Identify which cell holds the provided text, then report its [X, Y] central coordinate. 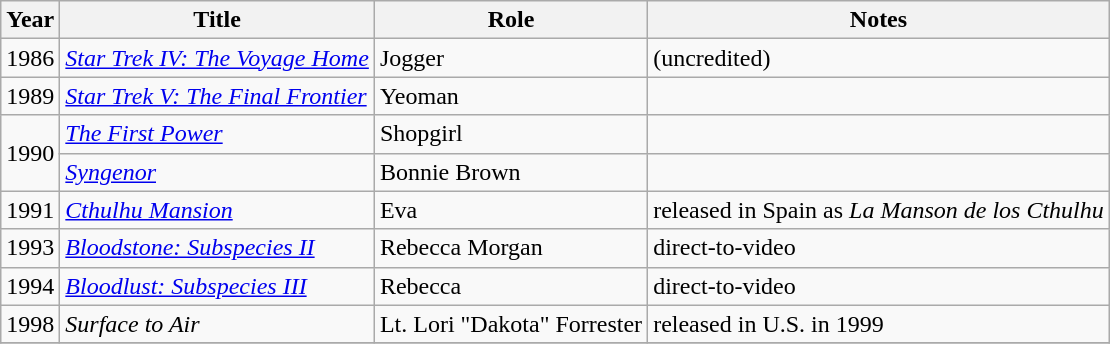
Syngenor [218, 172]
Surface to Air [218, 324]
1989 [30, 96]
Star Trek V: The Final Frontier [218, 96]
Bloodlust: Subspecies III [218, 286]
Jogger [510, 58]
1993 [30, 248]
1991 [30, 210]
Bonnie Brown [510, 172]
1994 [30, 286]
Rebecca Morgan [510, 248]
Eva [510, 210]
Lt. Lori "Dakota" Forrester [510, 324]
1998 [30, 324]
Shopgirl [510, 134]
Yeoman [510, 96]
The First Power [218, 134]
released in Spain as La Manson de los Cthulhu [879, 210]
Bloodstone: Subspecies II [218, 248]
released in U.S. in 1999 [879, 324]
Rebecca [510, 286]
Role [510, 20]
Cthulhu Mansion [218, 210]
Star Trek IV: The Voyage Home [218, 58]
1986 [30, 58]
Notes [879, 20]
Year [30, 20]
Title [218, 20]
1990 [30, 153]
(uncredited) [879, 58]
